Return the [x, y] coordinate for the center point of the cell that contains the specified text.  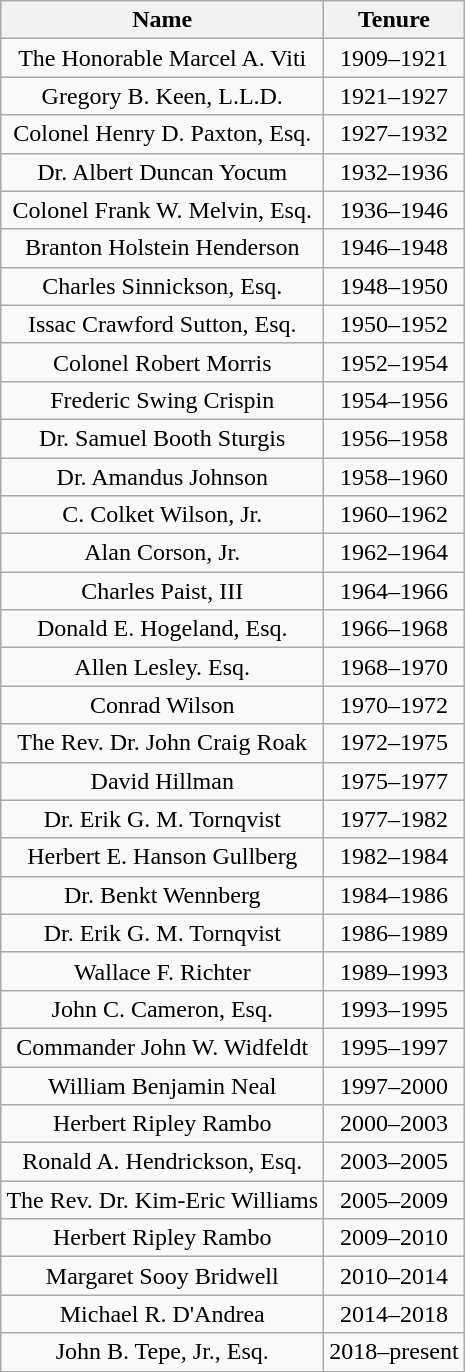
Herbert E. Hanson Gullberg [162, 857]
1909–1921 [394, 58]
The Honorable Marcel A. Viti [162, 58]
2018–present [394, 1352]
Dr. Benkt Wennberg [162, 895]
1921–1927 [394, 96]
1948–1950 [394, 286]
1993–1995 [394, 1009]
1984–1986 [394, 895]
1997–2000 [394, 1085]
David Hillman [162, 781]
1995–1997 [394, 1047]
1936–1946 [394, 210]
2005–2009 [394, 1200]
Gregory B. Keen, L.L.D. [162, 96]
1946–1948 [394, 248]
1954–1956 [394, 400]
Alan Corson, Jr. [162, 553]
Margaret Sooy Bridwell [162, 1276]
1966–1968 [394, 629]
1964–1966 [394, 591]
The Rev. Dr. Kim-Eric Williams [162, 1200]
1962–1964 [394, 553]
2010–2014 [394, 1276]
2000–2003 [394, 1124]
1956–1958 [394, 438]
Wallace F. Richter [162, 971]
1958–1960 [394, 477]
Donald E. Hogeland, Esq. [162, 629]
Charles Paist, III [162, 591]
Commander John W. Widfeldt [162, 1047]
1975–1977 [394, 781]
2014–2018 [394, 1314]
2003–2005 [394, 1162]
Dr. Amandus Johnson [162, 477]
John C. Cameron, Esq. [162, 1009]
Colonel Robert Morris [162, 362]
Dr. Samuel Booth Sturgis [162, 438]
1960–1962 [394, 515]
Michael R. D'Andrea [162, 1314]
Dr. Albert Duncan Yocum [162, 172]
C. Colket Wilson, Jr. [162, 515]
2009–2010 [394, 1238]
1970–1972 [394, 705]
1927–1932 [394, 134]
Name [162, 20]
1952–1954 [394, 362]
The Rev. Dr. John Craig Roak [162, 743]
1932–1936 [394, 172]
1968–1970 [394, 667]
1977–1982 [394, 819]
William Benjamin Neal [162, 1085]
Issac Crawford Sutton, Esq. [162, 324]
Colonel Henry D. Paxton, Esq. [162, 134]
Branton Holstein Henderson [162, 248]
1972–1975 [394, 743]
Charles Sinnickson, Esq. [162, 286]
Frederic Swing Crispin [162, 400]
1986–1989 [394, 933]
Ronald A. Hendrickson, Esq. [162, 1162]
John B. Tepe, Jr., Esq. [162, 1352]
Colonel Frank W. Melvin, Esq. [162, 210]
1982–1984 [394, 857]
1989–1993 [394, 971]
Tenure [394, 20]
Conrad Wilson [162, 705]
1950–1952 [394, 324]
Allen Lesley. Esq. [162, 667]
